Identify which cell holds the provided text, then report its [x, y] central coordinate. 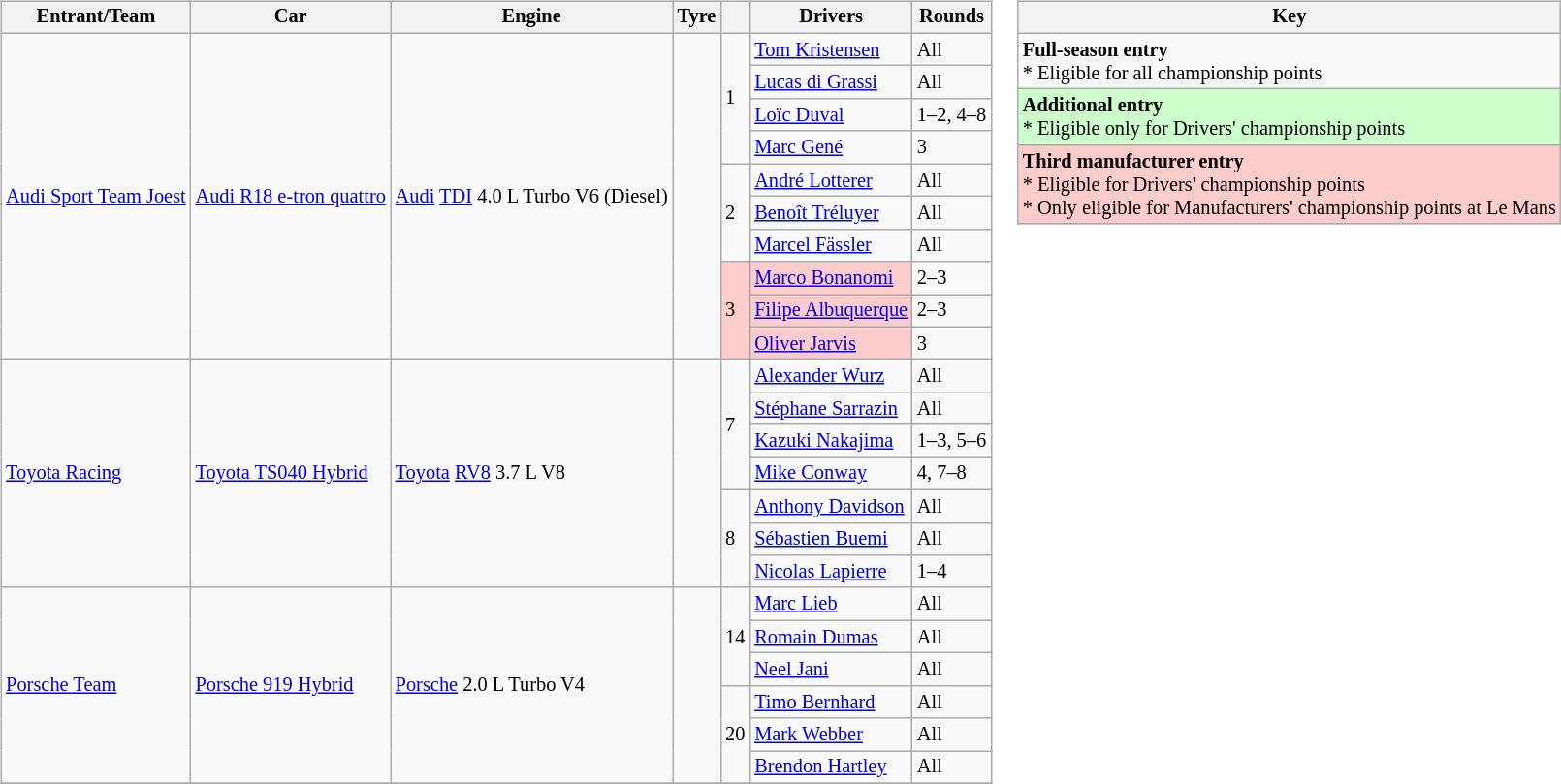
Drivers [831, 17]
Toyota RV8 3.7 L V8 [531, 474]
2 [735, 213]
Audi TDI 4.0 L Turbo V6 (Diesel) [531, 196]
Anthony Davidson [831, 506]
Neel Jani [831, 670]
Porsche 2.0 L Turbo V4 [531, 685]
4, 7–8 [952, 474]
Filipe Albuquerque [831, 311]
Loïc Duval [831, 115]
Benoît Tréluyer [831, 213]
Romain Dumas [831, 637]
Mike Conway [831, 474]
Timo Bernhard [831, 702]
Marc Gené [831, 147]
1–4 [952, 572]
1–2, 4–8 [952, 115]
Additional entry* Eligible only for Drivers' championship points [1290, 117]
Tyre [697, 17]
Full-season entry* Eligible for all championship points [1290, 61]
Third manufacturer entry* Eligible for Drivers' championship points* Only eligible for Manufacturers' championship points at Le Mans [1290, 185]
Key [1290, 17]
Tom Kristensen [831, 49]
Nicolas Lapierre [831, 572]
Kazuki Nakajima [831, 441]
Marc Lieb [831, 604]
Porsche 919 Hybrid [291, 685]
Alexander Wurz [831, 376]
7 [735, 424]
Porsche Team [95, 685]
Sébastien Buemi [831, 539]
Lucas di Grassi [831, 82]
Toyota TS040 Hybrid [291, 474]
Marcel Fässler [831, 245]
Entrant/Team [95, 17]
Rounds [952, 17]
Mark Webber [831, 735]
14 [735, 636]
20 [735, 735]
Audi Sport Team Joest [95, 196]
Engine [531, 17]
1–3, 5–6 [952, 441]
Car [291, 17]
Audi R18 e-tron quattro [291, 196]
Stéphane Sarrazin [831, 409]
Marco Bonanomi [831, 278]
1 [735, 99]
8 [735, 539]
Toyota Racing [95, 474]
Oliver Jarvis [831, 343]
Brendon Hartley [831, 768]
André Lotterer [831, 180]
